Scan for the cell matching the given text and deliver its [X, Y] coordinate at center. 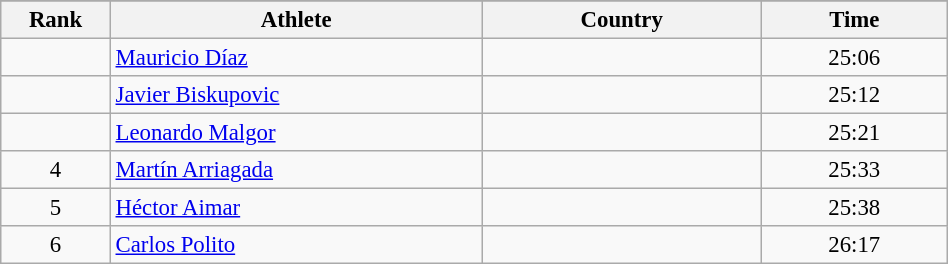
Mauricio Díaz [296, 58]
25:33 [854, 170]
Leonardo Malgor [296, 133]
5 [56, 208]
6 [56, 245]
Carlos Polito [296, 245]
25:06 [854, 58]
26:17 [854, 245]
Athlete [296, 20]
Héctor Aimar [296, 208]
Country [622, 20]
Time [854, 20]
25:12 [854, 95]
Javier Biskupovic [296, 95]
4 [56, 170]
25:21 [854, 133]
Martín Arriagada [296, 170]
25:38 [854, 208]
Rank [56, 20]
